Return (X, Y) of the center of cell containing provided text 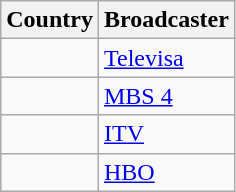
HBO (166, 172)
Country (50, 20)
ITV (166, 134)
Televisa (166, 58)
Broadcaster (166, 20)
MBS 4 (166, 96)
